Identify which cell holds the provided text, then report its (x, y) central coordinate. 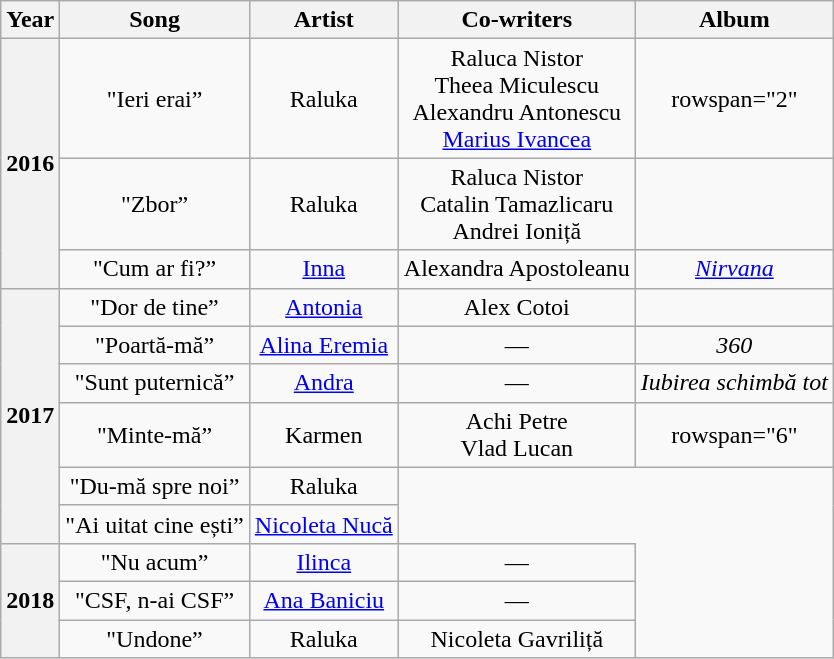
"Du-mă spre noi” (154, 486)
"Cum ar fi?” (154, 269)
"Poartă-mă” (154, 345)
"Dor de tine” (154, 307)
"Sunt puternică” (154, 383)
"CSF, n-ai CSF” (154, 600)
Raluca Nistor Catalin Tamazlicaru Andrei Ioniță (516, 204)
Nicoleta Gavriliță (516, 639)
Iubirea schimbă tot (734, 383)
Co-writers (516, 20)
"Nu acum” (154, 562)
"Ai uitat cine ești” (154, 524)
2016 (30, 164)
Alina Eremia (324, 345)
Artist (324, 20)
Ilinca (324, 562)
Andra (324, 383)
Achi Petre Vlad Lucan (516, 434)
Year (30, 20)
rowspan="2" (734, 98)
Nirvana (734, 269)
2018 (30, 600)
Nicoleta Nucă (324, 524)
Raluca Nistor Theea Miculescu Alexandru Antonescu Marius Ivancea (516, 98)
360 (734, 345)
"Minte-mă” (154, 434)
Antonia (324, 307)
Ana Baniciu (324, 600)
Alex Cotoi (516, 307)
"Ieri erai” (154, 98)
"Zbor” (154, 204)
2017 (30, 416)
Karmen (324, 434)
"Undone” (154, 639)
Song (154, 20)
Alexandra Apostoleanu (516, 269)
Inna (324, 269)
rowspan="6" (734, 434)
Album (734, 20)
